For the text-containing cell, return its midpoint in (x, y) coordinate format. 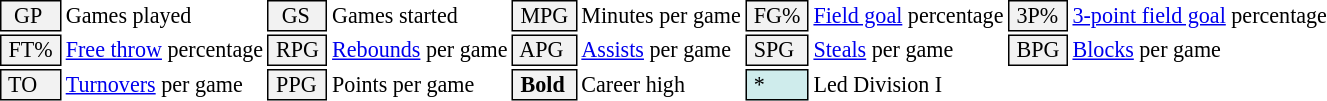
GS (298, 16)
GP (30, 16)
MPG (544, 16)
Career high (661, 85)
Assists per game (661, 50)
3P% (1038, 16)
FT% (30, 50)
BPG (1038, 50)
RPG (298, 50)
PPG (298, 85)
TO (30, 85)
FG% (777, 16)
Steals per game (908, 50)
Games started (420, 16)
* (777, 85)
SPG (777, 50)
Games played (164, 16)
Turnovers per game (164, 85)
Free throw percentage (164, 50)
Points per game (420, 85)
Field goal percentage (908, 16)
Led Division I (908, 85)
APG (544, 50)
Minutes per game (661, 16)
Rebounds per game (420, 50)
Bold (544, 85)
